Scan for the cell matching the given text and deliver its (X, Y) coordinate at center. 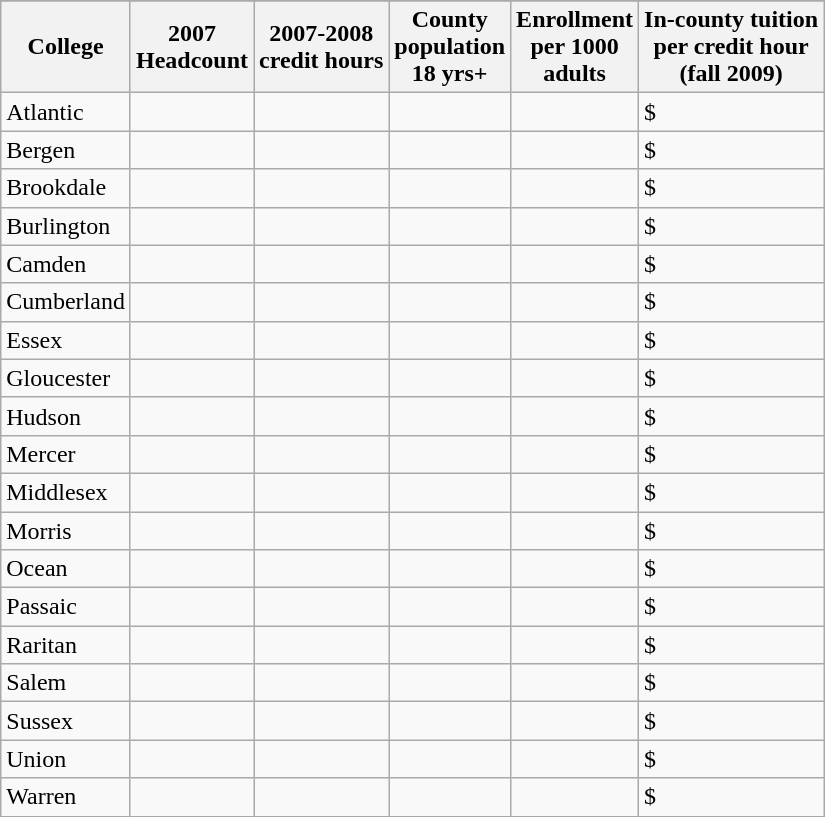
Countypopulation18 yrs+ (450, 47)
Sussex (66, 721)
Ocean (66, 569)
In-county tuition per credit hour(fall 2009) (732, 47)
2007-2008credit hours (322, 47)
Hudson (66, 416)
2007Headcount (192, 47)
Essex (66, 340)
Warren (66, 797)
Passaic (66, 607)
Mercer (66, 454)
Atlantic (66, 112)
Morris (66, 531)
Raritan (66, 645)
Bergen (66, 150)
Union (66, 759)
Brookdale (66, 188)
Burlington (66, 226)
Cumberland (66, 302)
Gloucester (66, 378)
College (66, 47)
Enrollmentper 1000adults (575, 47)
Middlesex (66, 492)
Salem (66, 683)
Camden (66, 264)
